Locate the cell with the specified text and output its [x, y] center coordinate. 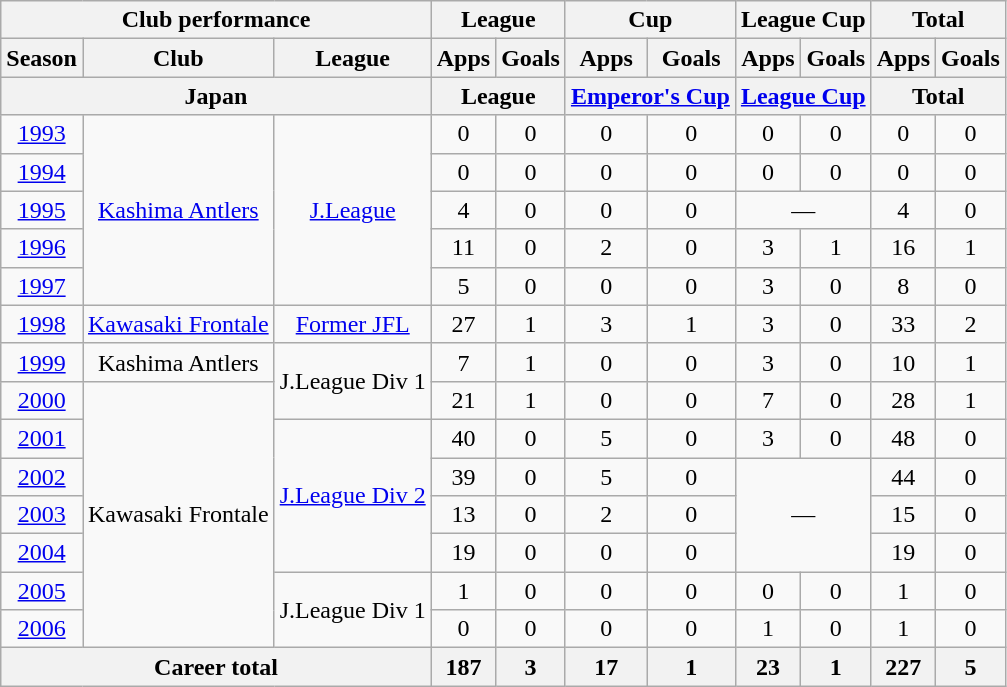
16 [903, 248]
44 [903, 477]
J.League Div 2 [352, 495]
15 [903, 515]
1999 [42, 362]
21 [463, 400]
28 [903, 400]
Career total [216, 667]
Season [42, 58]
48 [903, 438]
Club performance [216, 20]
11 [463, 248]
1997 [42, 286]
39 [463, 477]
8 [903, 286]
Club [178, 58]
13 [463, 515]
10 [903, 362]
2002 [42, 477]
2000 [42, 400]
Emperor's Cup [650, 96]
1996 [42, 248]
2005 [42, 591]
1994 [42, 172]
2001 [42, 438]
33 [903, 324]
23 [768, 667]
40 [463, 438]
27 [463, 324]
1998 [42, 324]
227 [903, 667]
J.League [352, 210]
1993 [42, 134]
17 [606, 667]
2006 [42, 629]
2003 [42, 515]
2004 [42, 553]
Cup [650, 20]
Japan [216, 96]
1995 [42, 210]
Former JFL [352, 324]
187 [463, 667]
